Scan for the cell matching the given text and deliver its [x, y] coordinate at center. 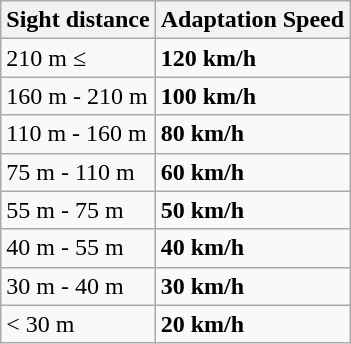
30 km/h [252, 286]
40 km/h [252, 248]
30 m - 40 m [78, 286]
40 m - 55 m [78, 248]
75 m - 110 m [78, 172]
120 km/h [252, 58]
< 30 m [78, 324]
Sight distance [78, 20]
55 m - 75 m [78, 210]
80 km/h [252, 134]
110 m - 160 m [78, 134]
160 m - 210 m [78, 96]
50 km/h [252, 210]
100 km/h [252, 96]
20 km/h [252, 324]
Adaptation Speed [252, 20]
210 m ≤ [78, 58]
60 km/h [252, 172]
